Detect which cell encompasses the target text, then output its [x, y] center coordinate. 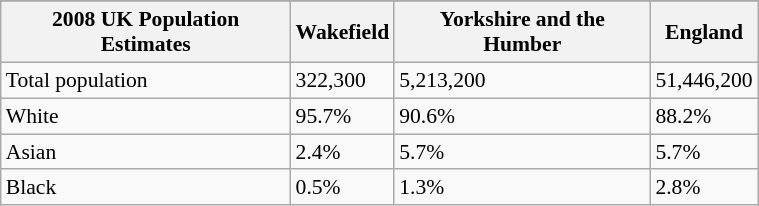
Black [146, 187]
0.5% [343, 187]
322,300 [343, 80]
5,213,200 [522, 80]
51,446,200 [704, 80]
1.3% [522, 187]
Asian [146, 152]
2.4% [343, 152]
Yorkshire and the Humber [522, 32]
2008 UK Population Estimates [146, 32]
Wakefield [343, 32]
90.6% [522, 116]
88.2% [704, 116]
2.8% [704, 187]
White [146, 116]
95.7% [343, 116]
Total population [146, 80]
England [704, 32]
